Detect which cell encompasses the target text, then output its [X, Y] center coordinate. 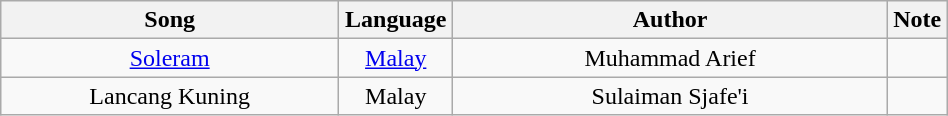
Language [396, 20]
Lancang Kuning [170, 96]
Note [917, 20]
Muhammad Arief [670, 58]
Soleram [170, 58]
Sulaiman Sjafe'i [670, 96]
Song [170, 20]
Author [670, 20]
